Output the [x, y] coordinate of the center of the cell containing the given text.  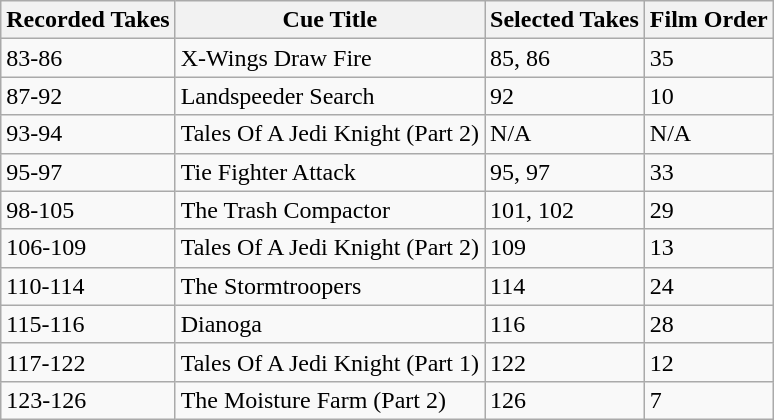
29 [708, 210]
X-Wings Draw Fire [330, 58]
122 [565, 362]
Recorded Takes [88, 20]
93-94 [88, 134]
98-105 [88, 210]
Dianoga [330, 324]
95-97 [88, 172]
24 [708, 286]
126 [565, 400]
Tie Fighter Attack [330, 172]
Cue Title [330, 20]
83-86 [88, 58]
Film Order [708, 20]
12 [708, 362]
10 [708, 96]
115-116 [88, 324]
The Trash Compactor [330, 210]
87-92 [88, 96]
110-114 [88, 286]
Selected Takes [565, 20]
7 [708, 400]
35 [708, 58]
33 [708, 172]
116 [565, 324]
123-126 [88, 400]
92 [565, 96]
109 [565, 248]
28 [708, 324]
95, 97 [565, 172]
106-109 [88, 248]
114 [565, 286]
The Stormtroopers [330, 286]
117-122 [88, 362]
101, 102 [565, 210]
Tales Of A Jedi Knight (Part 1) [330, 362]
The Moisture Farm (Part 2) [330, 400]
Landspeeder Search [330, 96]
85, 86 [565, 58]
13 [708, 248]
